Identify which cell holds the provided text, then report its [X, Y] central coordinate. 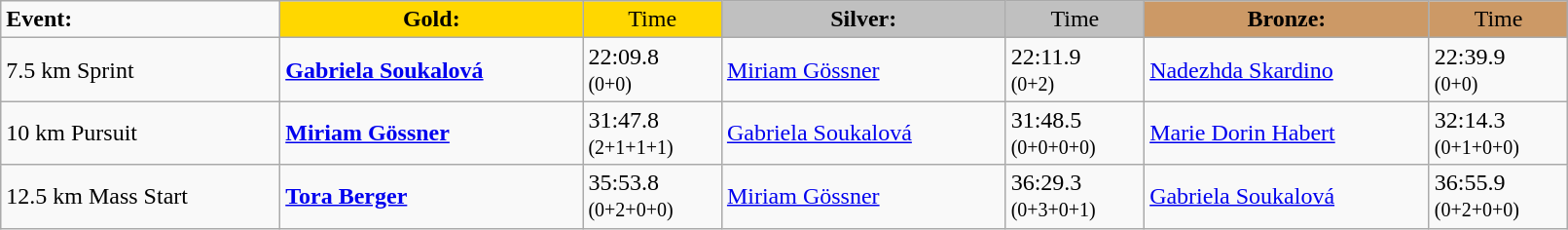
10 km Pursuit [140, 133]
36:29.3(0+3+0+1) [1075, 197]
Marie Dorin Habert [1287, 133]
Nadezhda Skardino [1287, 70]
Bronze: [1287, 19]
22:39.9(0+0) [1499, 70]
Silver: [863, 19]
32:14.3(0+1+0+0) [1499, 133]
22:11.9(0+2) [1075, 70]
12.5 km Mass Start [140, 197]
7.5 km Sprint [140, 70]
Tora Berger [432, 197]
22:09.8(0+0) [652, 70]
31:47.8(2+1+1+1) [652, 133]
35:53.8(0+2+0+0) [652, 197]
Event: [140, 19]
Gold: [432, 19]
36:55.9(0+2+0+0) [1499, 197]
31:48.5(0+0+0+0) [1075, 133]
